Identify which cell holds the provided text, then report its (x, y) central coordinate. 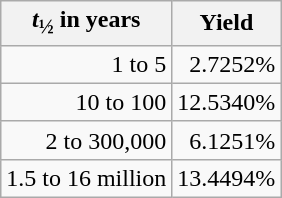
13.4494% (226, 178)
1.5 to 16 million (86, 178)
10 to 100 (86, 102)
t½ in years (86, 23)
2 to 300,000 (86, 140)
1 to 5 (86, 64)
12.5340% (226, 102)
6.1251% (226, 140)
2.7252% (226, 64)
Yield (226, 23)
